Output the [x, y] coordinate of the center of the cell containing the given text.  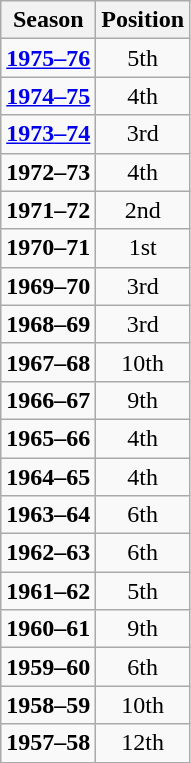
1973–74 [48, 134]
1963–64 [48, 515]
1975–76 [48, 58]
2nd [143, 210]
1964–65 [48, 477]
1965–66 [48, 438]
1962–63 [48, 553]
1971–72 [48, 210]
1960–61 [48, 629]
1966–67 [48, 400]
1957–58 [48, 743]
1968–69 [48, 324]
Season [48, 20]
1969–70 [48, 286]
1972–73 [48, 172]
1961–62 [48, 591]
1959–60 [48, 667]
Position [143, 20]
12th [143, 743]
1st [143, 248]
1970–71 [48, 248]
1967–68 [48, 362]
1958–59 [48, 705]
1974–75 [48, 96]
